Extract the (x, y) coordinate from the center of the cell holding the provided text.  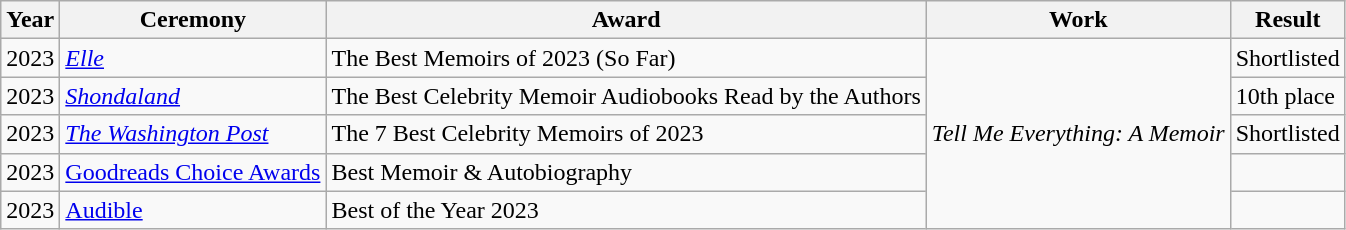
Award (626, 20)
Result (1288, 20)
The Best Celebrity Memoir Audiobooks Read by the Authors (626, 96)
Goodreads Choice Awards (193, 172)
Tell Me Everything: A Memoir (1078, 134)
The Washington Post (193, 134)
The Best Memoirs of 2023 (So Far) (626, 58)
Work (1078, 20)
Best Memoir & Autobiography (626, 172)
10th place (1288, 96)
The 7 Best Celebrity Memoirs of 2023 (626, 134)
Best of the Year 2023 (626, 210)
Year (30, 20)
Audible (193, 210)
Elle (193, 58)
Ceremony (193, 20)
Shondaland (193, 96)
